Detect which cell encompasses the target text, then output its [x, y] center coordinate. 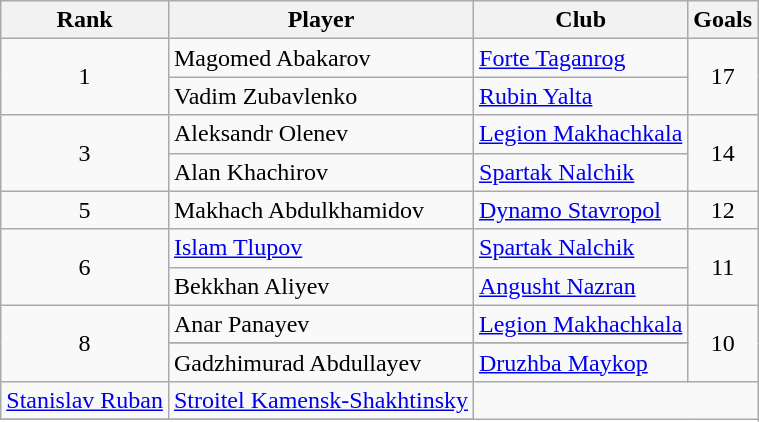
14 [723, 153]
8 [85, 343]
10 [723, 343]
Anar Panayev [320, 324]
Aleksandr Olenev [320, 134]
Gadzhimurad Abdullayev [320, 362]
Bekkhan Aliyev [320, 286]
Magomed Abakarov [320, 58]
5 [85, 210]
Dynamo Stavropol [581, 210]
Islam Tlupov [320, 248]
Forte Taganrog [581, 58]
Angusht Nazran [581, 286]
17 [723, 77]
Druzhba Maykop [581, 362]
Makhach Abdulkhamidov [320, 210]
3 [85, 153]
Player [320, 20]
Stanislav Ruban [85, 400]
12 [723, 210]
11 [723, 267]
1 [85, 77]
Club [581, 20]
Vadim Zubavlenko [320, 96]
Goals [723, 20]
Rubin Yalta [581, 96]
Alan Khachirov [320, 172]
Rank [85, 20]
6 [85, 267]
Stroitel Kamensk-Shakhtinsky [320, 400]
